Detect which cell encompasses the target text, then output its (X, Y) center coordinate. 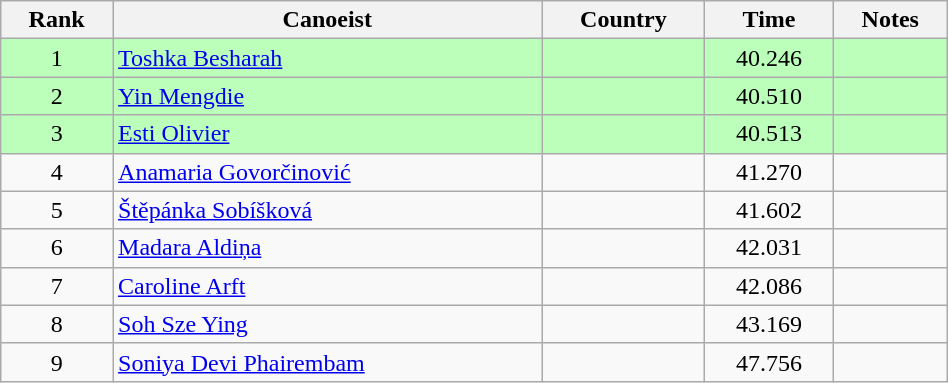
2 (57, 96)
3 (57, 134)
Toshka Besharah (328, 58)
5 (57, 210)
47.756 (769, 362)
Madara Aldiņa (328, 248)
42.086 (769, 286)
1 (57, 58)
Country (624, 20)
4 (57, 172)
Soh Sze Ying (328, 324)
40.246 (769, 58)
7 (57, 286)
41.602 (769, 210)
Notes (890, 20)
Soniya Devi Phairembam (328, 362)
Caroline Arft (328, 286)
9 (57, 362)
43.169 (769, 324)
40.510 (769, 96)
40.513 (769, 134)
8 (57, 324)
Yin Mengdie (328, 96)
6 (57, 248)
Canoeist (328, 20)
Anamaria Govorčinović (328, 172)
Esti Olivier (328, 134)
Štěpánka Sobíšková (328, 210)
42.031 (769, 248)
Rank (57, 20)
41.270 (769, 172)
Time (769, 20)
